Determine the [x, y] coordinate at the center of the cell enclosing the given text.  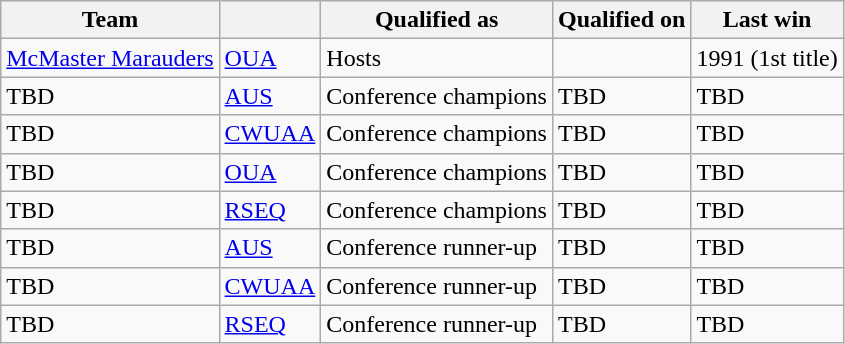
McMaster Marauders [110, 58]
Qualified on [621, 20]
Team [110, 20]
1991 (1st title) [767, 58]
Last win [767, 20]
Hosts [437, 58]
Qualified as [437, 20]
